Extract the (X, Y) coordinate from the center of the cell holding the provided text.  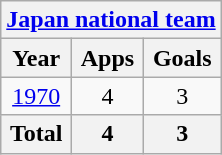
Year (36, 58)
Total (36, 134)
Apps (108, 58)
Japan national team (111, 20)
1970 (36, 96)
Goals (182, 58)
